Pinpoint the cell where the given text exists, returning its (x, y) midpoint coordinate. 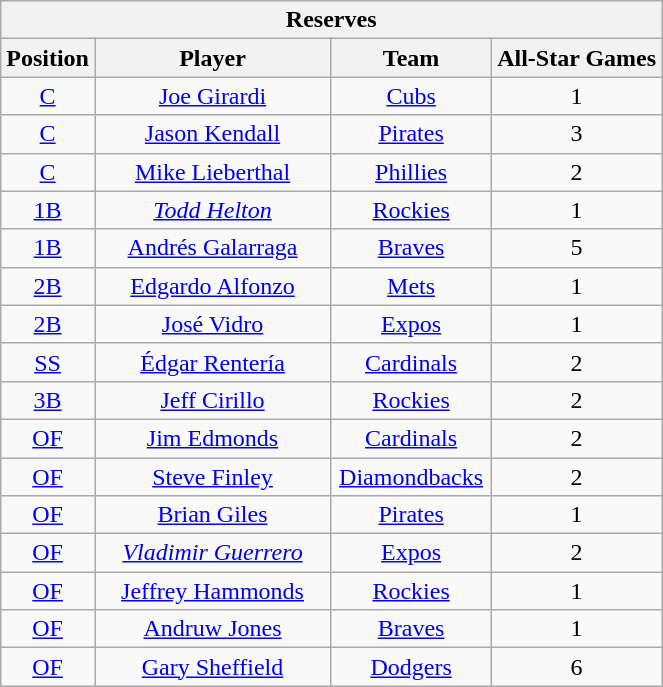
3 (577, 134)
Vladimir Guerrero (212, 553)
Joe Girardi (212, 96)
5 (577, 248)
Jim Edmonds (212, 438)
Andruw Jones (212, 629)
Todd Helton (212, 210)
Team (412, 58)
Édgar Rentería (212, 362)
3B (48, 400)
Jeff Cirillo (212, 400)
Player (212, 58)
SS (48, 362)
Steve Finley (212, 477)
Cubs (412, 96)
Diamondbacks (412, 477)
Position (48, 58)
Mike Lieberthal (212, 172)
Edgardo Alfonzo (212, 286)
Jeffrey Hammonds (212, 591)
Dodgers (412, 667)
Mets (412, 286)
Phillies (412, 172)
6 (577, 667)
Brian Giles (212, 515)
Andrés Galarraga (212, 248)
Gary Sheffield (212, 667)
Reserves (332, 20)
José Vidro (212, 324)
All-Star Games (577, 58)
Jason Kendall (212, 134)
